Determine the [X, Y] coordinate at the center of the cell enclosing the given text.  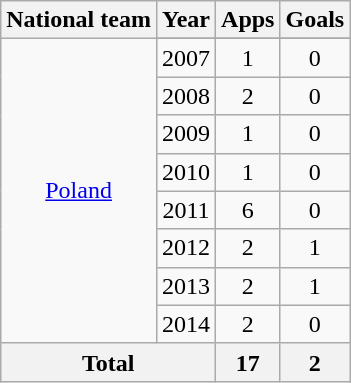
Total [108, 362]
2010 [186, 172]
17 [248, 362]
2009 [186, 134]
2014 [186, 324]
National team [79, 20]
2013 [186, 286]
Apps [248, 20]
2008 [186, 96]
6 [248, 210]
Year [186, 20]
Poland [79, 191]
2007 [186, 58]
2011 [186, 210]
2012 [186, 248]
Goals [315, 20]
